Scan for the cell matching the given text and deliver its (X, Y) coordinate at center. 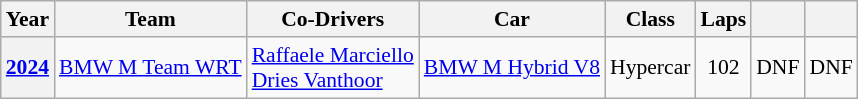
Co-Drivers (333, 19)
Hypercar (650, 68)
BMW M Hybrid V8 (512, 68)
Car (512, 19)
102 (723, 68)
Class (650, 19)
BMW M Team WRT (150, 68)
Year (28, 19)
Team (150, 19)
Raffaele Marciello Dries Vanthoor (333, 68)
Laps (723, 19)
2024 (28, 68)
